Output the [X, Y] coordinate of the center of the cell containing the given text.  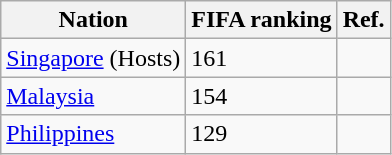
129 [262, 134]
Philippines [94, 134]
Ref. [364, 20]
Singapore (Hosts) [94, 58]
Nation [94, 20]
Malaysia [94, 96]
154 [262, 96]
FIFA ranking [262, 20]
161 [262, 58]
